Return the (X, Y) coordinate for the center point of the cell that contains the specified text.  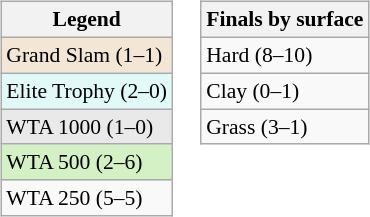
WTA 500 (2–6) (86, 162)
WTA 250 (5–5) (86, 198)
WTA 1000 (1–0) (86, 127)
Finals by surface (284, 20)
Hard (8–10) (284, 55)
Elite Trophy (2–0) (86, 91)
Grand Slam (1–1) (86, 55)
Clay (0–1) (284, 91)
Grass (3–1) (284, 127)
Legend (86, 20)
